Pinpoint the cell where the given text exists, returning its (X, Y) midpoint coordinate. 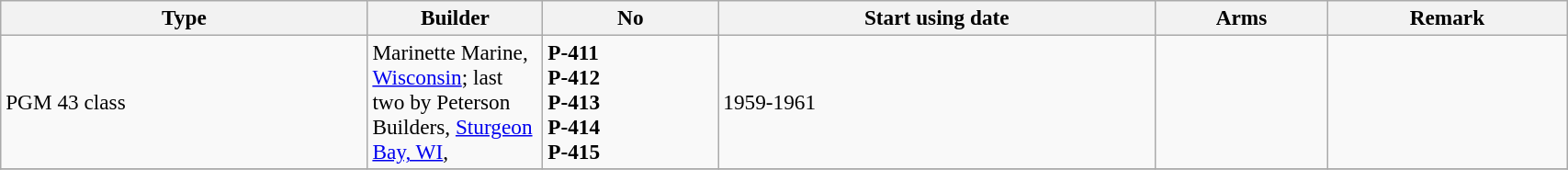
Remark (1447, 17)
Type (184, 17)
Arms (1242, 17)
No (630, 17)
Start using date (937, 17)
PGM 43 class (184, 102)
Marinette Marine, Wisconsin; last two by Peterson Builders, Sturgeon Bay, WI, (456, 102)
1959-1961 (937, 102)
P-411P-412P-413P-414P-415 (630, 102)
Builder (456, 17)
